Output the [x, y] coordinate of the center of the cell containing the given text.  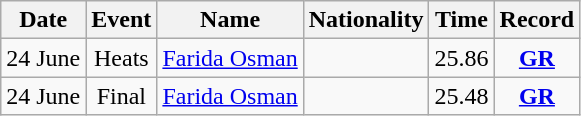
25.86 [462, 58]
Event [122, 20]
Date [44, 20]
Heats [122, 58]
Time [462, 20]
Final [122, 96]
25.48 [462, 96]
Nationality [366, 20]
Name [230, 20]
Record [537, 20]
